Return the [x, y] coordinate for the center point of the cell that contains the specified text.  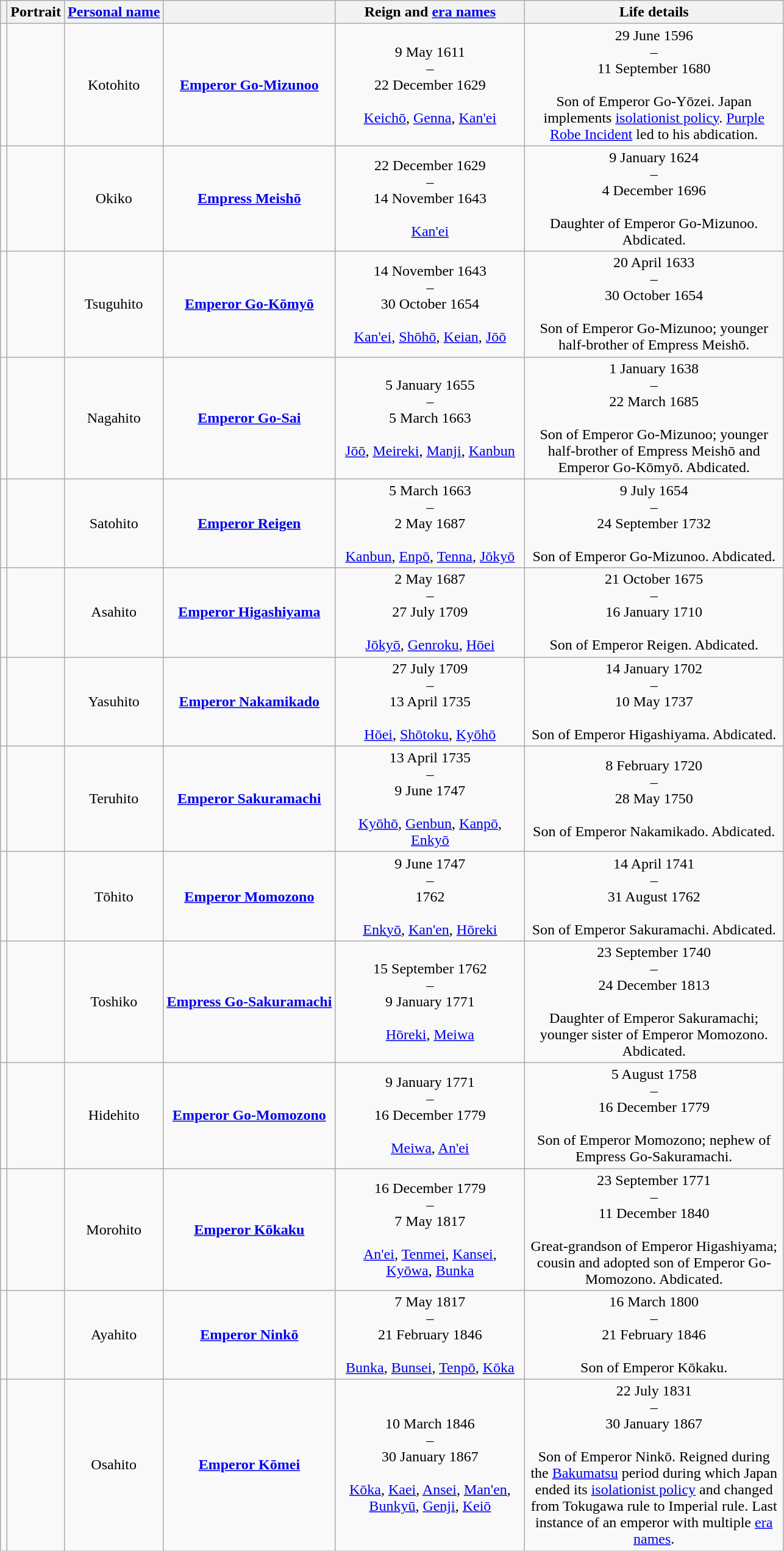
23 September 1771–11 December 1840Great-grandson of Emperor Higashiyama; cousin and adopted son of Emperor Go-Momozono. Abdicated. [654, 1230]
2 May 1687–27 July 1709Jōkyō, Genroku, Hōei [430, 612]
1 January 1638–22 March 1685Son of Emperor Go-Mizunoo; younger half-brother of Empress Meishō and Emperor Go-Kōmyō. Abdicated. [654, 418]
13 April 1735–9 June 1747Kyōhō, Genbun, Kanpō, Enkyō [430, 799]
Okiko [113, 199]
16 March 1800–21 February 1846Son of Emperor Kōkaku. [654, 1335]
Teruhito [113, 799]
Empress Meishō [249, 199]
23 September 1740–24 December 1813Daughter of Emperor Sakuramachi; younger sister of Emperor Momozono. Abdicated. [654, 1001]
Emperor Nakamikado [249, 701]
Satohito [113, 523]
9 June 1747–1762Enkyō, Kan'en, Hōreki [430, 896]
5 January 1655–5 March 1663Jōō, Meireki, Manji, Kanbun [430, 418]
Life details [654, 12]
Emperor Higashiyama [249, 612]
Osahito [113, 1465]
Yasuhito [113, 701]
Morohito [113, 1230]
5 March 1663–2 May 1687Kanbun, Enpō, Tenna, Jōkyō [430, 523]
15 September 1762–9 January 1771Hōreki, Meiwa [430, 1001]
21 October 1675–16 January 1710Son of Emperor Reigen. Abdicated. [654, 612]
Emperor Go-Momozono [249, 1115]
Asahito [113, 612]
Emperor Reigen [249, 523]
16 December 1779–7 May 1817An'ei, Tenmei, Kansei, Kyōwa, Bunka [430, 1230]
14 April 1741–31 August 1762Son of Emperor Sakuramachi. Abdicated. [654, 896]
Emperor Go-Mizunoo [249, 85]
Emperor Kōkaku [249, 1230]
10 March 1846–30 January 1867Kōka, Kaei, Ansei, Man'en, Bunkyū, Genji, Keiō [430, 1465]
Emperor Sakuramachi [249, 799]
Kotohito [113, 85]
Nagahito [113, 418]
Emperor Go-Sai [249, 418]
Tōhito [113, 896]
29 June 1596–11 September 1680Son of Emperor Go-Yōzei. Japan implements isolationist policy. Purple Robe Incident led to his abdication. [654, 85]
9 May 1611–22 December 1629Keichō, Genna, Kan'ei [430, 85]
Tsuguhito [113, 304]
7 May 1817–21 February 1846Bunka, Bunsei, Tenpō, Kōka [430, 1335]
8 February 1720–28 May 1750Son of Emperor Nakamikado. Abdicated. [654, 799]
Emperor Ninkō [249, 1335]
5 August 1758–16 December 1779Son of Emperor Momozono; nephew of Empress Go-Sakuramachi. [654, 1115]
9 July 1654–24 September 1732Son of Emperor Go-Mizunoo. Abdicated. [654, 523]
9 January 1771–16 December 1779Meiwa, An'ei [430, 1115]
Portrait [36, 12]
Empress Go-Sakuramachi [249, 1001]
27 July 1709–13 April 1735Hōei, Shōtoku, Kyōhō [430, 701]
Emperor Momozono [249, 896]
14 January 1702–10 May 1737Son of Emperor Higashiyama. Abdicated. [654, 701]
Emperor Kōmei [249, 1465]
Reign and era names [430, 12]
Personal name [113, 12]
20 April 1633–30 October 1654Son of Emperor Go-Mizunoo; younger half-brother of Empress Meishō. [654, 304]
14 November 1643–30 October 1654Kan'ei, Shōhō, Keian, Jōō [430, 304]
Hidehito [113, 1115]
Emperor Go-Kōmyō [249, 304]
9 January 1624–4 December 1696Daughter of Emperor Go-Mizunoo. Abdicated. [654, 199]
Ayahito [113, 1335]
22 December 1629–14 November 1643Kan'ei [430, 199]
Toshiko [113, 1001]
